Determine the (x, y) coordinate at the center of the cell enclosing the given text.  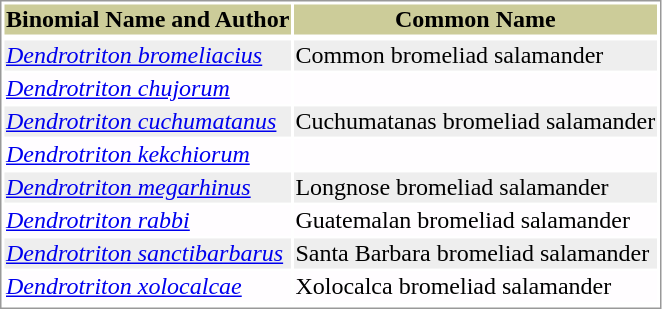
Common bromeliad salamander (476, 55)
Dendrotriton sanctibarbarus (147, 253)
Xolocalca bromeliad salamander (476, 287)
Longnose bromeliad salamander (476, 187)
Common Name (476, 19)
Guatemalan bromeliad salamander (476, 221)
Dendrotriton cuchumatanus (147, 121)
Dendrotriton megarhinus (147, 187)
Dendrotriton xolocalcae (147, 287)
Binomial Name and Author (147, 19)
Santa Barbara bromeliad salamander (476, 253)
Dendrotriton kekchiorum (147, 155)
Dendrotriton chujorum (147, 89)
Dendrotriton rabbi (147, 221)
Dendrotriton bromeliacius (147, 55)
Cuchumatanas bromeliad salamander (476, 121)
